For the text-containing cell, return its midpoint in (x, y) coordinate format. 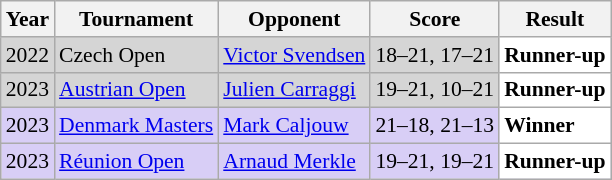
Julien Carraggi (294, 90)
Victor Svendsen (294, 55)
Mark Caljouw (294, 126)
Arnaud Merkle (294, 162)
Tournament (136, 19)
Czech Open (136, 55)
Score (434, 19)
18–21, 17–21 (434, 55)
Réunion Open (136, 162)
Opponent (294, 19)
19–21, 10–21 (434, 90)
Denmark Masters (136, 126)
19–21, 19–21 (434, 162)
Winner (554, 126)
Year (28, 19)
21–18, 21–13 (434, 126)
Austrian Open (136, 90)
Result (554, 19)
2022 (28, 55)
